Return (x, y) of the center of cell containing provided text 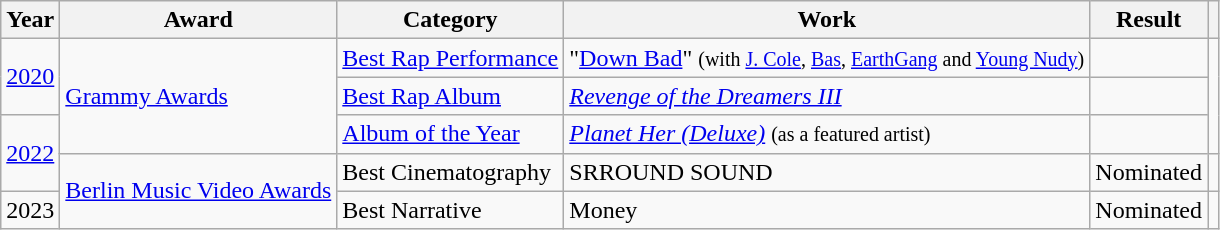
Revenge of the Dreamers III (827, 96)
2023 (30, 210)
Grammy Awards (198, 96)
Best Rap Album (450, 96)
2020 (30, 77)
Best Rap Performance (450, 58)
Album of the Year (450, 134)
Best Narrative (450, 210)
Best Cinematography (450, 172)
Planet Her (Deluxe) (as a featured artist) (827, 134)
Award (198, 20)
2022 (30, 153)
Result (1149, 20)
"Down Bad" (with J. Cole, Bas, EarthGang and Young Nudy) (827, 58)
Work (827, 20)
Berlin Music Video Awards (198, 191)
Category (450, 20)
SRROUND SOUND (827, 172)
Money (827, 210)
Year (30, 20)
